Provide the [X, Y] coordinate of the cell's center where the given text is located.  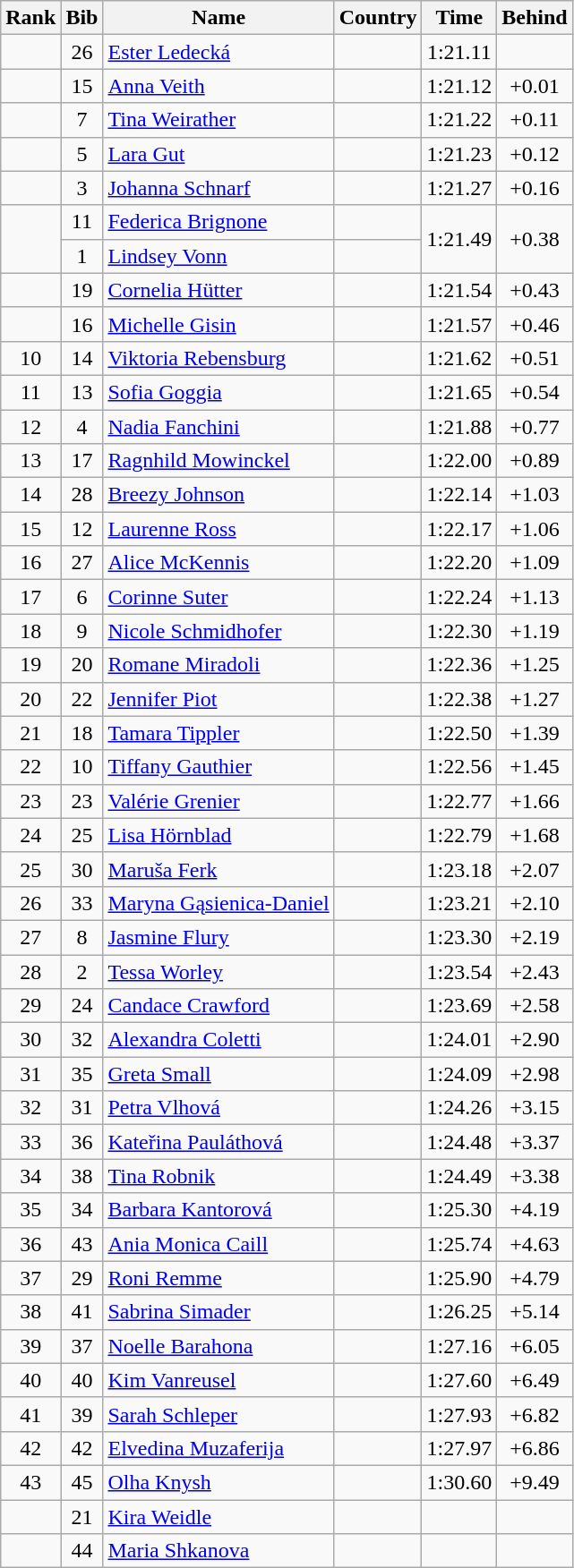
+0.54 [535, 392]
Time [459, 18]
1:22.14 [459, 495]
Michelle Gisin [218, 324]
+1.03 [535, 495]
Tina Robnik [218, 1176]
Tina Weirather [218, 120]
Corinne Suter [218, 597]
1:21.12 [459, 86]
1:22.79 [459, 835]
+0.77 [535, 427]
+0.43 [535, 290]
Candace Crawford [218, 1006]
+5.14 [535, 1312]
1:21.11 [459, 52]
Tiffany Gauthier [218, 767]
+2.07 [535, 869]
1:30.60 [459, 1482]
1:23.69 [459, 1006]
+1.39 [535, 733]
+6.86 [535, 1448]
+1.66 [535, 801]
1:21.23 [459, 154]
+4.63 [535, 1244]
1:21.57 [459, 324]
Greta Small [218, 1074]
1:23.54 [459, 971]
Nicole Schmidhofer [218, 631]
+3.38 [535, 1176]
1:25.90 [459, 1278]
+0.12 [535, 154]
+2.43 [535, 971]
9 [82, 631]
+4.79 [535, 1278]
+2.10 [535, 903]
Federica Brignone [218, 222]
1:26.25 [459, 1312]
Nadia Fanchini [218, 427]
1:24.01 [459, 1040]
+1.19 [535, 631]
Petra Vlhová [218, 1108]
3 [82, 188]
+0.01 [535, 86]
1:27.16 [459, 1346]
+0.38 [535, 239]
+0.11 [535, 120]
Behind [535, 18]
Olha Knysh [218, 1482]
Maruša Ferk [218, 869]
1:27.60 [459, 1380]
+3.15 [535, 1108]
45 [82, 1482]
+1.13 [535, 597]
1:24.09 [459, 1074]
Ania Monica Caill [218, 1244]
Lisa Hörnblad [218, 835]
7 [82, 120]
1:21.88 [459, 427]
1:22.24 [459, 597]
Valérie Grenier [218, 801]
+2.90 [535, 1040]
Maria Shkanova [218, 1551]
Kim Vanreusel [218, 1380]
1:22.50 [459, 733]
1:22.00 [459, 461]
Sofia Goggia [218, 392]
Alice McKennis [218, 563]
Country [378, 18]
Cornelia Hütter [218, 290]
Jennifer Piot [218, 699]
1:27.93 [459, 1414]
Elvedina Muzaferija [218, 1448]
+0.16 [535, 188]
Barbara Kantorová [218, 1210]
Rank [30, 18]
+6.49 [535, 1380]
Ester Ledecká [218, 52]
1:21.54 [459, 290]
+1.27 [535, 699]
+2.98 [535, 1074]
+9.49 [535, 1482]
1:21.62 [459, 358]
Name [218, 18]
Roni Remme [218, 1278]
Kateřina Pauláthová [218, 1142]
Kira Weidle [218, 1517]
+3.37 [535, 1142]
+0.46 [535, 324]
Noelle Barahona [218, 1346]
1:21.65 [459, 392]
1:21.49 [459, 239]
Maryna Gąsienica-Daniel [218, 903]
1:23.21 [459, 903]
+0.89 [535, 461]
Sarah Schleper [218, 1414]
1:23.18 [459, 869]
1:22.77 [459, 801]
Anna Veith [218, 86]
+1.68 [535, 835]
Alexandra Coletti [218, 1040]
Laurenne Ross [218, 529]
Johanna Schnarf [218, 188]
1:22.56 [459, 767]
1:22.20 [459, 563]
+1.25 [535, 665]
4 [82, 427]
1:24.26 [459, 1108]
Lara Gut [218, 154]
1:27.97 [459, 1448]
8 [82, 937]
+2.19 [535, 937]
+6.05 [535, 1346]
Jasmine Flury [218, 937]
Sabrina Simader [218, 1312]
1:22.30 [459, 631]
Viktoria Rebensburg [218, 358]
+2.58 [535, 1006]
+1.45 [535, 767]
1:22.17 [459, 529]
1:25.74 [459, 1244]
+0.51 [535, 358]
+4.19 [535, 1210]
Tamara Tippler [218, 733]
Ragnhild Mowinckel [218, 461]
1:25.30 [459, 1210]
Tessa Worley [218, 971]
1:22.36 [459, 665]
Romane Miradoli [218, 665]
2 [82, 971]
1:21.27 [459, 188]
Breezy Johnson [218, 495]
1:24.48 [459, 1142]
+1.09 [535, 563]
1:22.38 [459, 699]
6 [82, 597]
1 [82, 256]
44 [82, 1551]
1:21.22 [459, 120]
1:24.49 [459, 1176]
Bib [82, 18]
5 [82, 154]
+6.82 [535, 1414]
1:23.30 [459, 937]
Lindsey Vonn [218, 256]
+1.06 [535, 529]
